Capture the cell that displays the provided text and extract its [x, y] central coordinate. 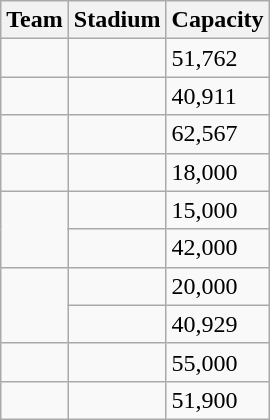
55,000 [218, 362]
Stadium [117, 20]
51,762 [218, 58]
20,000 [218, 286]
18,000 [218, 172]
Team [35, 20]
15,000 [218, 210]
40,929 [218, 324]
40,911 [218, 96]
51,900 [218, 400]
62,567 [218, 134]
42,000 [218, 248]
Capacity [218, 20]
